Find where the given text appears and provide that cell's center as [x, y] coordinate. 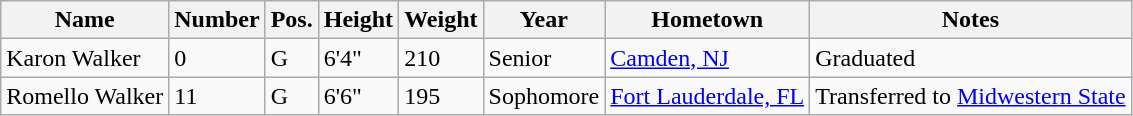
Camden, NJ [708, 58]
195 [441, 96]
Hometown [708, 20]
Name [85, 20]
Weight [441, 20]
Karon Walker [85, 58]
Graduated [970, 58]
Height [358, 20]
6'6" [358, 96]
Senior [544, 58]
Sophomore [544, 96]
0 [217, 58]
11 [217, 96]
Year [544, 20]
6'4" [358, 58]
Number [217, 20]
Notes [970, 20]
Romello Walker [85, 96]
210 [441, 58]
Fort Lauderdale, FL [708, 96]
Pos. [292, 20]
Transferred to Midwestern State [970, 96]
